Return [x, y] of the center of cell containing provided text 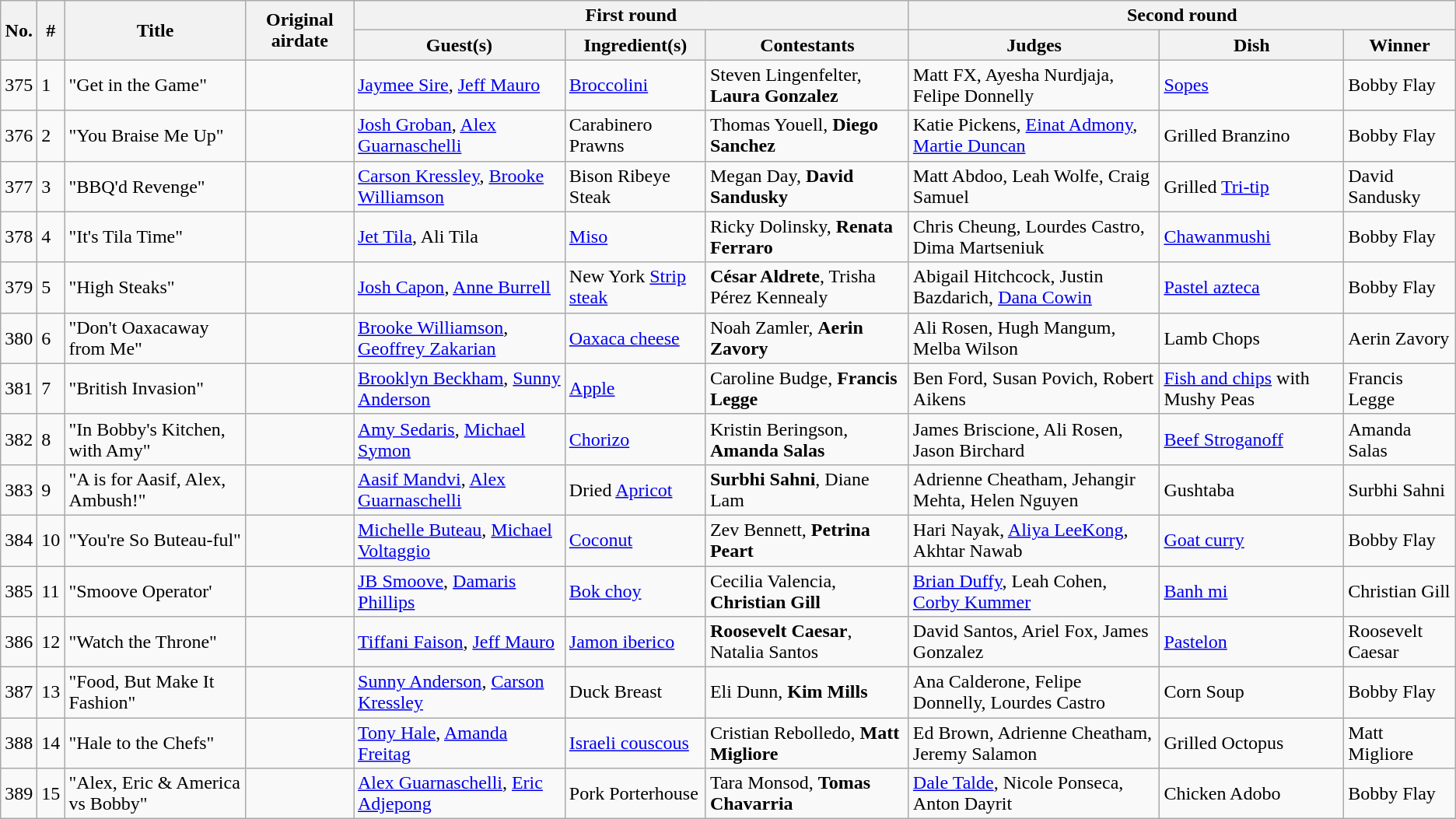
Josh Capon, Anne Burrell [459, 288]
7 [51, 389]
# [51, 30]
Cecilia Valencia, Christian Gill [807, 591]
13 [51, 692]
Megan Day, David Sandusky [807, 187]
Aerin Zavory [1400, 338]
"British Invasion" [156, 389]
Grilled Octopus [1252, 744]
Zev Bennett, Petrina Peart [807, 540]
Chawanmushi [1252, 236]
Broccolini [635, 86]
Chicken Adobo [1252, 793]
Surbhi Sahni, Diane Lam [807, 490]
Beef Stroganoff [1252, 439]
387 [19, 692]
381 [19, 389]
Lamb Chops [1252, 338]
JB Smoove, Damaris Phillips [459, 591]
4 [51, 236]
Matt FX, Ayesha Nurdjaja, Felipe Donnelly [1034, 86]
Surbhi Sahni [1400, 490]
377 [19, 187]
15 [51, 793]
10 [51, 540]
Abigail Hitchcock, Justin Bazdarich, Dana Cowin [1034, 288]
"You're So Buteau-ful" [156, 540]
Pastelon [1252, 642]
"It's Tila Time" [156, 236]
Noah Zamler, Aerin Zavory [807, 338]
Jet Tila, Ali Tila [459, 236]
First round [631, 16]
Eli Dunn, Kim Mills [807, 692]
388 [19, 744]
Kristin Beringson, Amanda Salas [807, 439]
382 [19, 439]
378 [19, 236]
Tony Hale, Amanda Freitag [459, 744]
2 [51, 135]
Christian Gill [1400, 591]
Gushtaba [1252, 490]
1 [51, 86]
Ana Calderone, Felipe Donnelly, Lourdes Castro [1034, 692]
Roosevelt Caesar [1400, 642]
385 [19, 591]
386 [19, 642]
9 [51, 490]
Brooklyn Beckham, Sunny Anderson [459, 389]
Cristian Rebolledo, Matt Migliore [807, 744]
Goat curry [1252, 540]
Contestants [807, 45]
Hari Nayak, Aliya LeeKong, Akhtar Nawab [1034, 540]
375 [19, 86]
No. [19, 30]
Carabinero Prawns [635, 135]
Coconut [635, 540]
383 [19, 490]
Title [156, 30]
12 [51, 642]
"Smoove Operator' [156, 591]
David Sandusky [1400, 187]
Banh mi [1252, 591]
Francis Legge [1400, 389]
Corn Soup [1252, 692]
Alex Guarnaschelli, Eric Adjepong [459, 793]
384 [19, 540]
Dish [1252, 45]
Second round [1182, 16]
Brian Duffy, Leah Cohen, Corby Kummer [1034, 591]
Judges [1034, 45]
Aasif Mandvi, Alex Guarnaschelli [459, 490]
"Watch the Throne" [156, 642]
Pastel azteca [1252, 288]
Ricky Dolinsky, Renata Ferraro [807, 236]
David Santos, Ariel Fox, James Gonzalez [1034, 642]
Roosevelt Caesar, Natalia Santos [807, 642]
Ed Brown, Adrienne Cheatham, Jeremy Salamon [1034, 744]
379 [19, 288]
6 [51, 338]
César Aldrete, Trisha Pérez Kennealy [807, 288]
Miso [635, 236]
"Alex, Eric & America vs Bobby" [156, 793]
Duck Breast [635, 692]
Original airdate [299, 30]
3 [51, 187]
"Food, But Make It Fashion" [156, 692]
Caroline Budge, Francis Legge [807, 389]
"Don't Oaxacaway from Me" [156, 338]
Guest(s) [459, 45]
Brooke Williamson, Geoffrey Zakarian [459, 338]
Ingredient(s) [635, 45]
Carson Kressley, Brooke Williamson [459, 187]
New York Strip steak [635, 288]
Tara Monsod, Tomas Chavarria [807, 793]
Oaxaca cheese [635, 338]
Pork Porterhouse [635, 793]
James Briscione, Ali Rosen, Jason Birchard [1034, 439]
376 [19, 135]
11 [51, 591]
Apple [635, 389]
Ali Rosen, Hugh Mangum, Melba Wilson [1034, 338]
Sopes [1252, 86]
Thomas Youell, Diego Sanchez [807, 135]
Dale Talde, Nicole Ponseca, Anton Dayrit [1034, 793]
Adrienne Cheatham, Jehangir Mehta, Helen Nguyen [1034, 490]
"Hale to the Chefs" [156, 744]
5 [51, 288]
Ben Ford, Susan Povich, Robert Aikens [1034, 389]
Tiffani Faison, Jeff Mauro [459, 642]
Steven Lingenfelter, Laura Gonzalez [807, 86]
Matt Abdoo, Leah Wolfe, Craig Samuel [1034, 187]
380 [19, 338]
8 [51, 439]
Grilled Branzino [1252, 135]
"You Braise Me Up" [156, 135]
"BBQ'd Revenge" [156, 187]
Chorizo [635, 439]
Winner [1400, 45]
Jaymee Sire, Jeff Mauro [459, 86]
"In Bobby's Kitchen, with Amy" [156, 439]
Josh Groban, Alex Guarnaschelli [459, 135]
"High Steaks" [156, 288]
Chris Cheung, Lourdes Castro, Dima Martseniuk [1034, 236]
Israeli couscous [635, 744]
Fish and chips with Mushy Peas [1252, 389]
Grilled Tri-tip [1252, 187]
Jamon iberico [635, 642]
Bison Ribeye Steak [635, 187]
"Get in the Game" [156, 86]
Sunny Anderson, Carson Kressley [459, 692]
Katie Pickens, Einat Admony, Martie Duncan [1034, 135]
Michelle Buteau, Michael Voltaggio [459, 540]
Amy Sedaris, Michael Symon [459, 439]
Matt Migliore [1400, 744]
"A is for Aasif, Alex, Ambush!" [156, 490]
Amanda Salas [1400, 439]
Bok choy [635, 591]
389 [19, 793]
14 [51, 744]
Dried Apricot [635, 490]
